For the text-containing cell, return its midpoint in (X, Y) coordinate format. 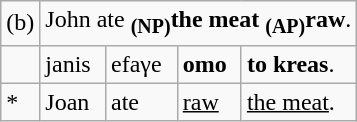
raw (209, 102)
janis (73, 64)
omo (209, 64)
Joan (73, 102)
* (20, 102)
the meat. (298, 102)
ate (141, 102)
to kreas. (298, 64)
efaγe (141, 64)
John ate (NP)the meat (AP)raw. (198, 23)
(b) (20, 23)
